Output the (X, Y) coordinate of the center of the cell containing the given text.  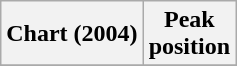
Peakposition (189, 34)
Chart (2004) (72, 34)
